Return [X, Y] of the center of cell containing provided text 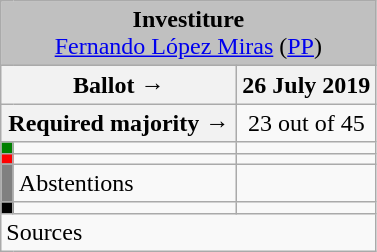
InvestitureFernando López Miras (PP) [188, 34]
Abstentions [125, 183]
Sources [188, 232]
Ballot → [119, 85]
23 out of 45 [306, 123]
Required majority → [119, 123]
26 July 2019 [306, 85]
